Capture the cell that displays the provided text and extract its (X, Y) central coordinate. 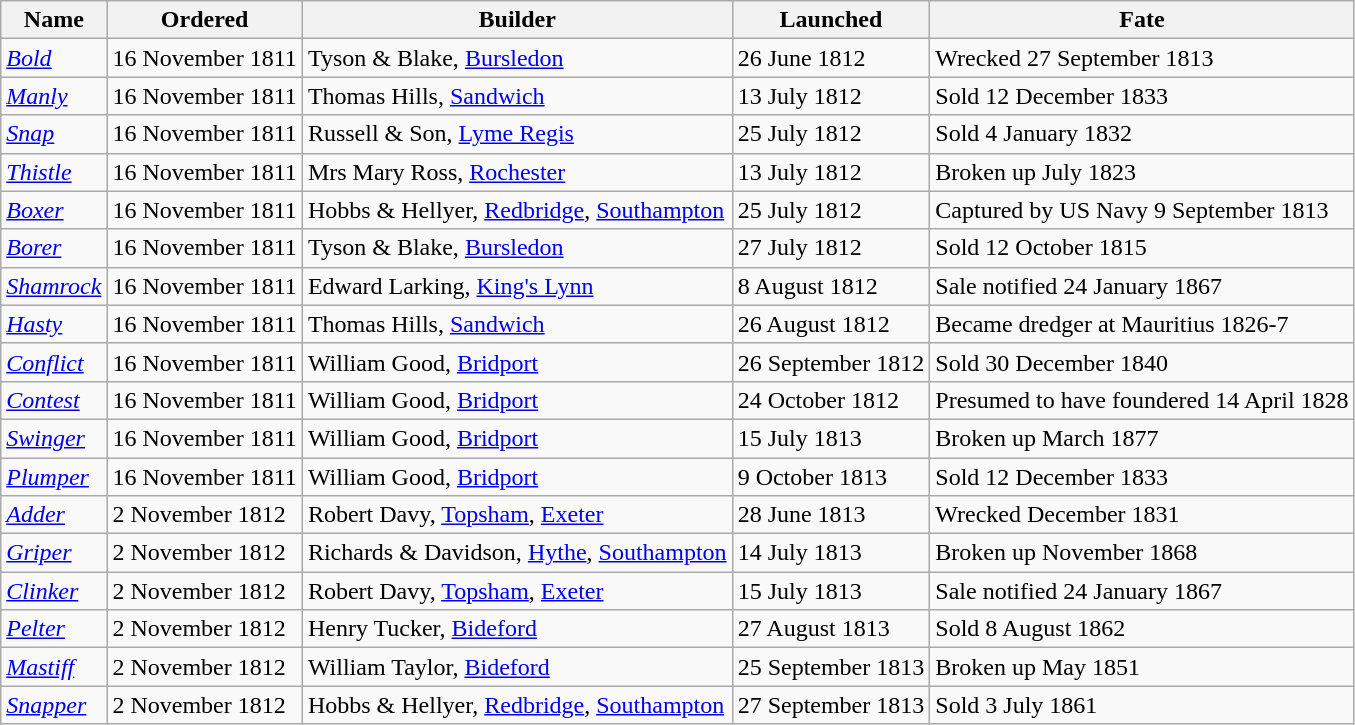
Clinker (54, 591)
Presumed to have foundered 14 April 1828 (1142, 400)
28 June 1813 (831, 515)
26 August 1812 (831, 324)
14 July 1813 (831, 553)
26 September 1812 (831, 362)
Boxer (54, 210)
Griper (54, 553)
Fate (1142, 20)
Thistle (54, 172)
Snapper (54, 705)
Edward Larking, King's Lynn (517, 286)
Conflict (54, 362)
Adder (54, 515)
Broken up May 1851 (1142, 667)
Bold (54, 58)
Snap (54, 134)
Captured by US Navy 9 September 1813 (1142, 210)
William Taylor, Bideford (517, 667)
Wrecked December 1831 (1142, 515)
Name (54, 20)
Hasty (54, 324)
Builder (517, 20)
24 October 1812 (831, 400)
Plumper (54, 477)
Sold 8 August 1862 (1142, 629)
Sold 4 January 1832 (1142, 134)
8 August 1812 (831, 286)
Contest (54, 400)
Borer (54, 248)
Sold 3 July 1861 (1142, 705)
Broken up March 1877 (1142, 438)
27 September 1813 (831, 705)
27 August 1813 (831, 629)
Ordered (204, 20)
Henry Tucker, Bideford (517, 629)
25 September 1813 (831, 667)
Wrecked 27 September 1813 (1142, 58)
Sold 30 December 1840 (1142, 362)
Russell & Son, Lyme Regis (517, 134)
Richards & Davidson, Hythe, Southampton (517, 553)
Became dredger at Mauritius 1826-7 (1142, 324)
Broken up November 1868 (1142, 553)
Swinger (54, 438)
Pelter (54, 629)
Shamrock (54, 286)
Broken up July 1823 (1142, 172)
9 October 1813 (831, 477)
27 July 1812 (831, 248)
Manly (54, 96)
Sold 12 October 1815 (1142, 248)
Launched (831, 20)
Mastiff (54, 667)
Mrs Mary Ross, Rochester (517, 172)
26 June 1812 (831, 58)
